Extract the [x, y] coordinate from the center of the cell holding the provided text.  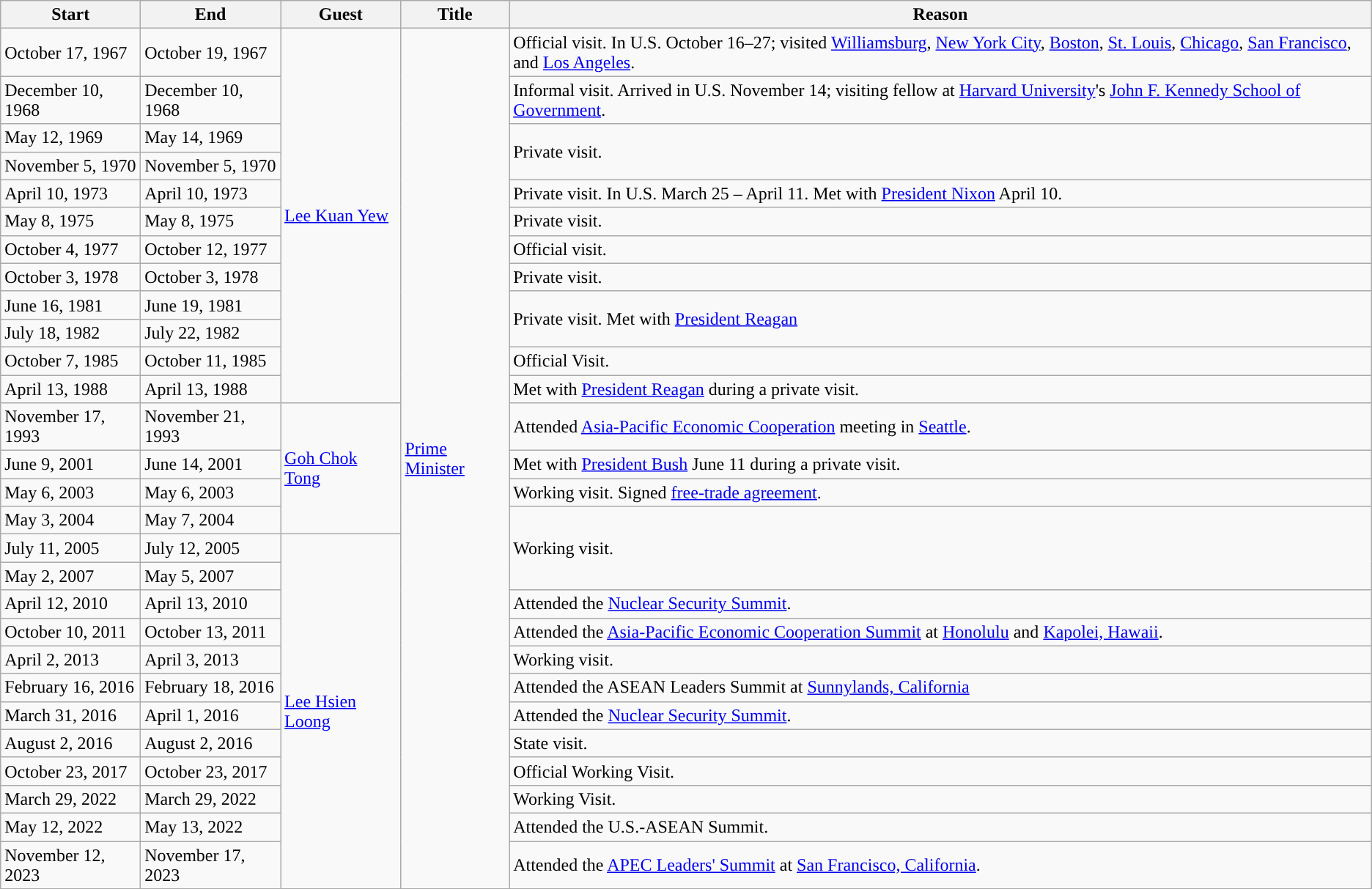
July 12, 2005 [211, 548]
Attended the ASEAN Leaders Summit at Sunnylands, California [941, 687]
Start [70, 15]
May 12, 2022 [70, 827]
July 11, 2005 [70, 548]
April 3, 2013 [211, 660]
April 1, 2016 [211, 715]
April 12, 2010 [70, 604]
June 16, 1981 [70, 305]
February 18, 2016 [211, 687]
November 17, 1993 [70, 427]
End [211, 15]
Official visit. In U.S. October 16–27; visited Williamsburg, New York City, Boston, St. Louis, Chicago, San Francisco, and Los Angeles. [941, 53]
State visit. [941, 743]
May 2, 2007 [70, 576]
April 2, 2013 [70, 660]
May 7, 2004 [211, 520]
Met with President Bush June 11 during a private visit. [941, 465]
March 31, 2016 [70, 715]
July 18, 1982 [70, 333]
Official visit. [941, 249]
June 19, 1981 [211, 305]
Lee Hsien Loong [341, 712]
Guest [341, 15]
Title [455, 15]
Prime Minister [455, 459]
July 22, 1982 [211, 333]
Private visit. Met with President Reagan [941, 319]
Attended Asia-Pacific Economic Cooperation meeting in Seattle. [941, 427]
Attended the Asia-Pacific Economic Cooperation Summit at Honolulu and Kapolei, Hawaii. [941, 632]
May 13, 2022 [211, 827]
June 14, 2001 [211, 465]
Goh Chok Tong [341, 469]
May 5, 2007 [211, 576]
October 7, 1985 [70, 361]
Working visit. Signed free-trade agreement. [941, 493]
Informal visit. Arrived in U.S. November 14; visiting fellow at Harvard University's John F. Kennedy School of Government. [941, 100]
Attended the APEC Leaders' Summit at San Francisco, California. [941, 865]
October 17, 1967 [70, 53]
November 21, 1993 [211, 427]
May 3, 2004 [70, 520]
February 16, 2016 [70, 687]
May 14, 1969 [211, 138]
October 4, 1977 [70, 249]
May 12, 1969 [70, 138]
Working Visit. [941, 799]
October 13, 2011 [211, 632]
November 12, 2023 [70, 865]
April 13, 2010 [211, 604]
Reason [941, 15]
October 19, 1967 [211, 53]
Official Visit. [941, 361]
Met with President Reagan during a private visit. [941, 389]
Lee Kuan Yew [341, 215]
October 12, 1977 [211, 249]
Attended the U.S.-ASEAN Summit. [941, 827]
Official Working Visit. [941, 771]
June 9, 2001 [70, 465]
November 17, 2023 [211, 865]
October 11, 1985 [211, 361]
October 10, 2011 [70, 632]
Private visit. In U.S. March 25 – April 11. Met with President Nixon April 10. [941, 193]
